For the text-containing cell, return its midpoint in [X, Y] coordinate format. 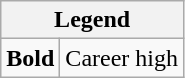
Career high [122, 58]
Bold [30, 58]
Legend [92, 20]
